Return (X, Y) of the center of cell containing provided text 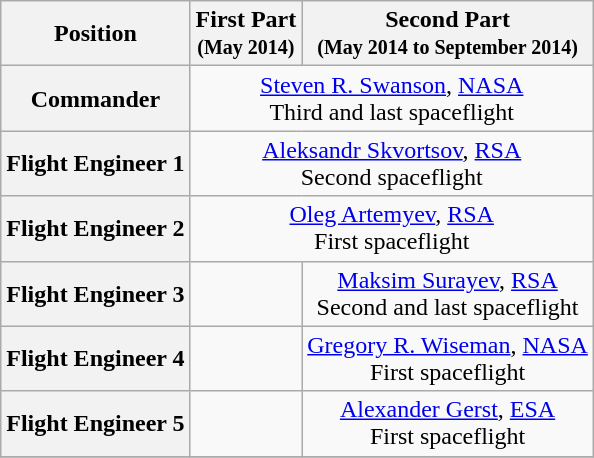
Position (96, 34)
Flight Engineer 1 (96, 164)
Alexander Gerst, ESAFirst spaceflight (448, 424)
Maksim Surayev, RSASecond and last spaceflight (448, 294)
Oleg Artemyev, RSAFirst spaceflight (392, 228)
Second Part(May 2014 to September 2014) (448, 34)
Gregory R. Wiseman, NASAFirst spaceflight (448, 358)
Flight Engineer 3 (96, 294)
Flight Engineer 4 (96, 358)
Flight Engineer 2 (96, 228)
First Part(May 2014) (246, 34)
Steven R. Swanson, NASAThird and last spaceflight (392, 98)
Flight Engineer 5 (96, 424)
Aleksandr Skvortsov, RSASecond spaceflight (392, 164)
Commander (96, 98)
